Find where the given text appears and provide that cell's center as (x, y) coordinate. 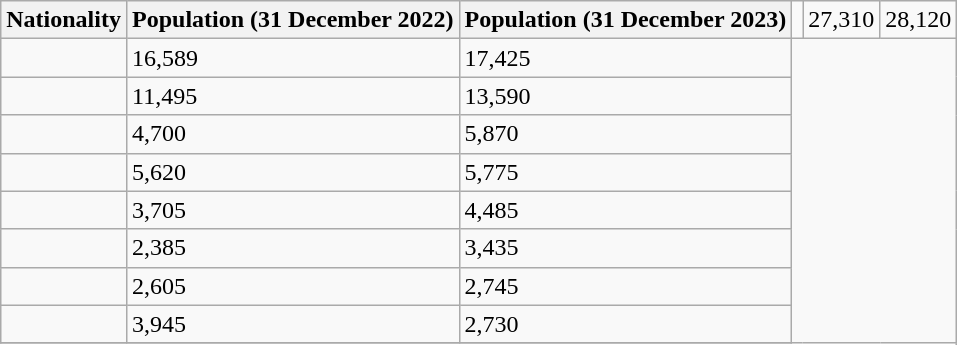
5,620 (292, 172)
2,745 (626, 286)
Nationality (64, 20)
5,775 (626, 172)
13,590 (626, 96)
3,945 (292, 324)
17,425 (626, 58)
28,120 (918, 20)
4,700 (292, 134)
2,730 (626, 324)
Population (31 December 2023) (626, 20)
4,485 (626, 210)
5,870 (626, 134)
11,495 (292, 96)
3,705 (292, 210)
16,589 (292, 58)
3,435 (626, 248)
Population (31 December 2022) (292, 20)
2,605 (292, 286)
2,385 (292, 248)
27,310 (842, 20)
